From the cell containing the given text, extract its center point as [X, Y] coordinate. 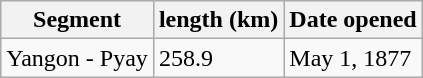
Segment [78, 20]
length (km) [218, 20]
Date opened [353, 20]
May 1, 1877 [353, 58]
Yangon - Pyay [78, 58]
258.9 [218, 58]
